Pinpoint the cell where the given text exists, returning its [X, Y] midpoint coordinate. 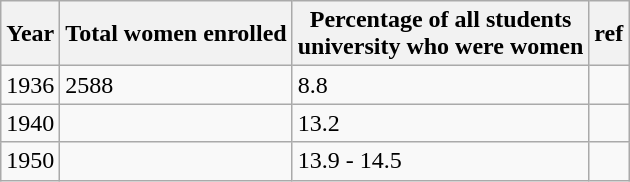
Total women enrolled [176, 34]
ref [609, 34]
1936 [30, 85]
1940 [30, 123]
2588 [176, 85]
Year [30, 34]
13.9 - 14.5 [440, 161]
Percentage of all studentsuniversity who were women [440, 34]
8.8 [440, 85]
13.2 [440, 123]
1950 [30, 161]
